Return the (X, Y) coordinate for the center point of the cell that contains the specified text.  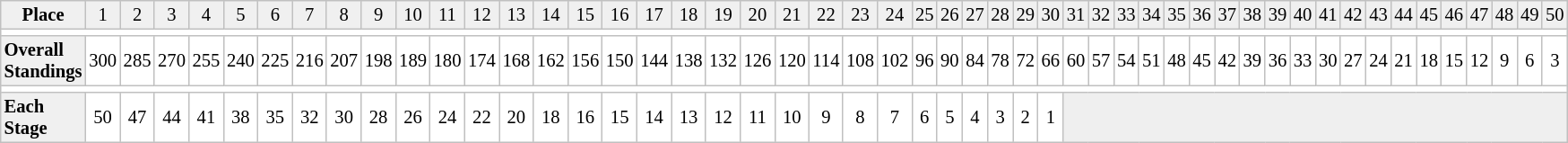
34 (1151, 14)
Each Stage (43, 117)
17 (654, 14)
49 (1529, 14)
174 (481, 61)
144 (654, 61)
114 (827, 61)
216 (309, 61)
57 (1101, 61)
108 (860, 61)
180 (447, 61)
138 (689, 61)
150 (619, 61)
126 (758, 61)
29 (1026, 14)
225 (275, 61)
31 (1076, 14)
37 (1227, 14)
240 (240, 61)
300 (102, 61)
168 (516, 61)
Place (43, 14)
270 (171, 61)
120 (792, 61)
84 (975, 61)
43 (1378, 14)
Overall Standings (43, 61)
96 (924, 61)
19 (723, 14)
60 (1076, 61)
72 (1026, 61)
46 (1454, 14)
189 (412, 61)
156 (585, 61)
90 (949, 61)
54 (1126, 61)
207 (343, 61)
255 (206, 61)
198 (378, 61)
51 (1151, 61)
102 (895, 61)
23 (860, 14)
25 (924, 14)
132 (723, 61)
66 (1051, 61)
162 (550, 61)
285 (137, 61)
78 (1001, 61)
40 (1303, 14)
